Find where the given text appears and provide that cell's center as (x, y) coordinate. 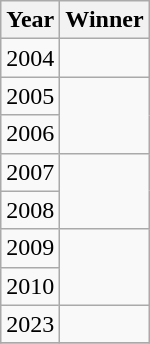
2009 (30, 248)
2023 (30, 324)
2005 (30, 96)
2010 (30, 286)
Winner (104, 20)
Year (30, 20)
2006 (30, 134)
2007 (30, 172)
2004 (30, 58)
2008 (30, 210)
